Find where the given text appears and provide that cell's center as (x, y) coordinate. 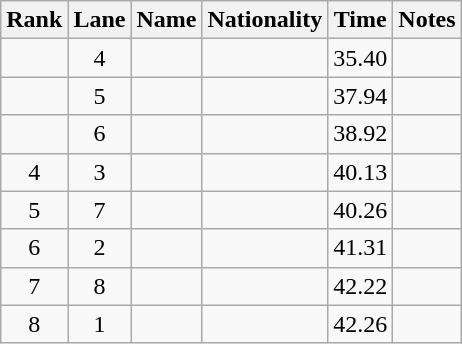
40.26 (360, 210)
3 (100, 172)
41.31 (360, 248)
Lane (100, 20)
Time (360, 20)
42.22 (360, 286)
Notes (427, 20)
Nationality (265, 20)
35.40 (360, 58)
38.92 (360, 134)
2 (100, 248)
Rank (34, 20)
40.13 (360, 172)
1 (100, 324)
42.26 (360, 324)
37.94 (360, 96)
Name (166, 20)
